Return (X, Y) of the center of cell containing provided text 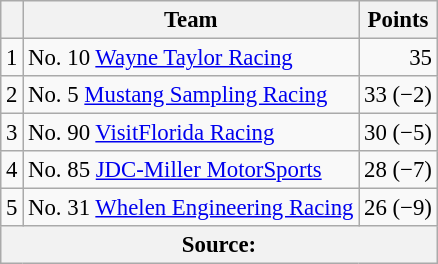
No. 31 Whelen Engineering Racing (191, 208)
1 (12, 58)
30 (−5) (398, 133)
Points (398, 20)
5 (12, 208)
2 (12, 95)
33 (−2) (398, 95)
Team (191, 20)
35 (398, 58)
3 (12, 133)
Source: (219, 245)
No. 10 Wayne Taylor Racing (191, 58)
No. 5 Mustang Sampling Racing (191, 95)
4 (12, 170)
No. 90 VisitFlorida Racing (191, 133)
28 (−7) (398, 170)
No. 85 JDC-Miller MotorSports (191, 170)
26 (−9) (398, 208)
